Find where the given text appears and provide that cell's center as [x, y] coordinate. 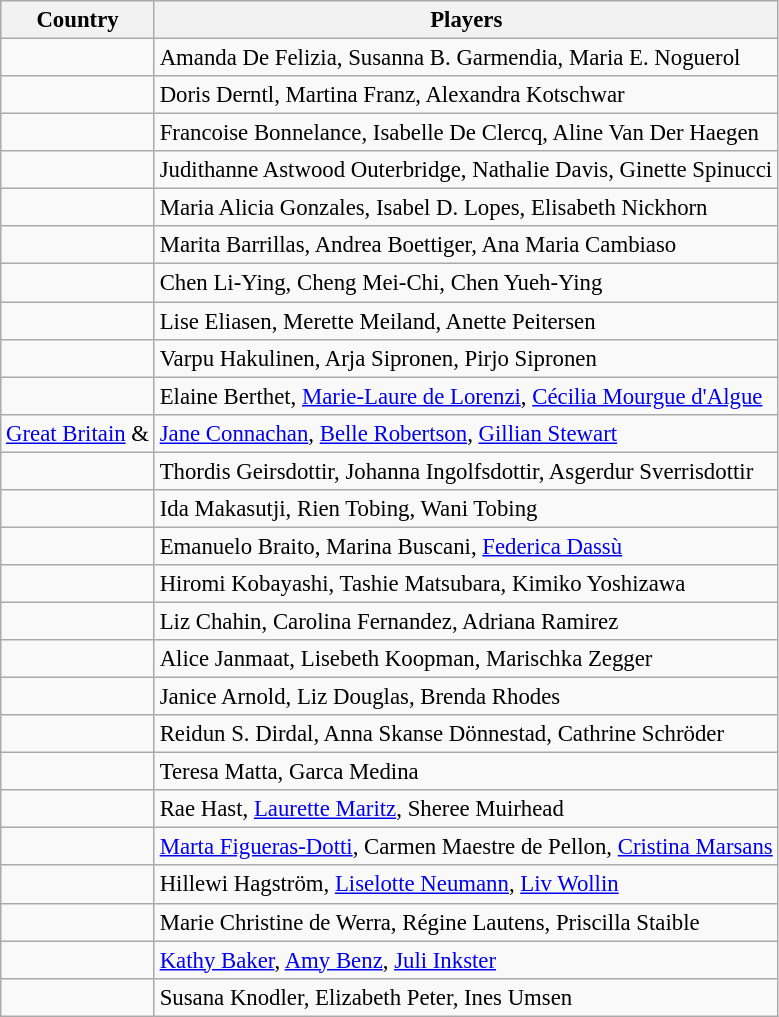
Judithanne Astwood Outerbridge, Nathalie Davis, Ginette Spinucci [466, 170]
Teresa Matta, Garca Medina [466, 772]
Hiromi Kobayashi, Tashie Matsubara, Kimiko Yoshizawa [466, 584]
Ida Makasutji, Rien Tobing, Wani Tobing [466, 509]
Maria Alicia Gonzales, Isabel D. Lopes, Elisabeth Nickhorn [466, 208]
Jane Connachan, Belle Robertson, Gillian Stewart [466, 433]
Liz Chahin, Carolina Fernandez, Adriana Ramirez [466, 621]
Marie Christine de Werra, Régine Lautens, Priscilla Staible [466, 922]
Kathy Baker, Amy Benz, Juli Inkster [466, 960]
Amanda De Felizia, Susanna B. Garmendia, Maria E. Noguerol [466, 58]
Rae Hast, Laurette Maritz, Sheree Muirhead [466, 809]
Janice Arnold, Liz Douglas, Brenda Rhodes [466, 697]
Reidun S. Dirdal, Anna Skanse Dönnestad, Cathrine Schröder [466, 734]
Emanuelo Braito, Marina Buscani, Federica Dassù [466, 546]
Great Britain & [78, 433]
Thordis Geirsdottir, Johanna Ingolfsdottir, Asgerdur Sverrisdottir [466, 471]
Doris Derntl, Martina Franz, Alexandra Kotschwar [466, 95]
Marta Figueras-Dotti, Carmen Maestre de Pellon, Cristina Marsans [466, 847]
Elaine Berthet, Marie-Laure de Lorenzi, Cécilia Mourgue d'Algue [466, 396]
Country [78, 20]
Varpu Hakulinen, Arja Sipronen, Pirjo Sipronen [466, 358]
Francoise Bonnelance, Isabelle De Clercq, Aline Van Der Haegen [466, 133]
Lise Eliasen, Merette Meiland, Anette Peitersen [466, 321]
Players [466, 20]
Marita Barrillas, Andrea Boettiger, Ana Maria Cambiaso [466, 245]
Alice Janmaat, Lisebeth Koopman, Marischka Zegger [466, 659]
Hillewi Hagström, Liselotte Neumann, Liv Wollin [466, 885]
Susana Knodler, Elizabeth Peter, Ines Umsen [466, 997]
Chen Li-Ying, Cheng Mei-Chi, Chen Yueh-Ying [466, 283]
